Identify which cell holds the provided text, then report its (x, y) central coordinate. 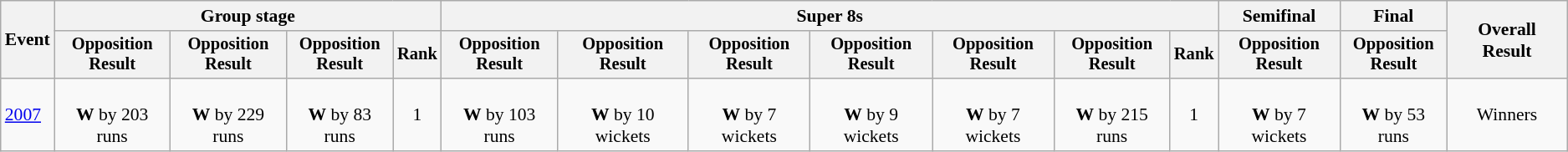
Group stage (248, 16)
Super 8s (830, 16)
Overall Result (1507, 40)
W by 203 runs (112, 115)
Final (1393, 16)
W by 83 runs (340, 115)
W by 215 runs (1112, 115)
2007 (28, 115)
Event (28, 40)
Semifinal (1279, 16)
W by 9 wickets (871, 115)
W by 103 runs (500, 115)
Winners (1507, 115)
W by 53 runs (1393, 115)
W by 10 wickets (622, 115)
W by 229 runs (229, 115)
